Return [x, y] of the center of cell containing provided text 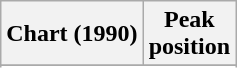
Peak position [189, 34]
Chart (1990) [72, 34]
